Search for the cell housing the specified text and yield its (X, Y) center coordinate. 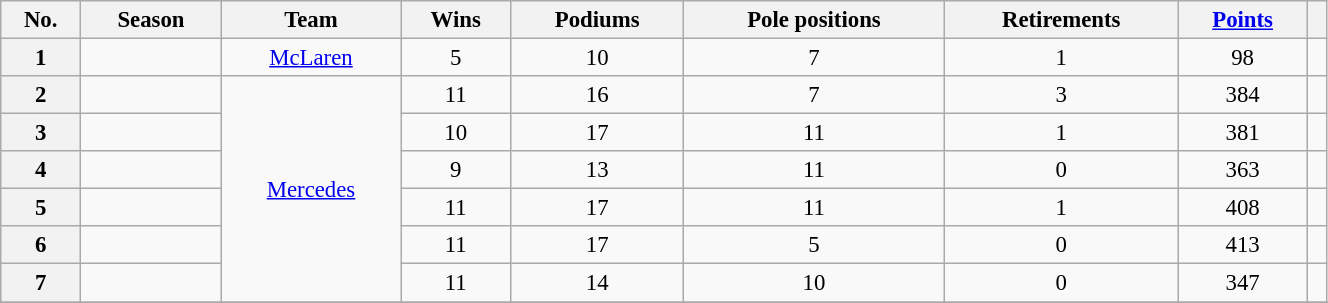
Mercedes (310, 189)
9 (456, 170)
363 (1242, 170)
2 (41, 95)
Season (152, 20)
408 (1242, 208)
381 (1242, 133)
Pole positions (814, 20)
McLaren (310, 58)
13 (598, 170)
Team (310, 20)
384 (1242, 95)
14 (598, 283)
No. (41, 20)
Podiums (598, 20)
Retirements (1061, 20)
6 (41, 245)
413 (1242, 245)
4 (41, 170)
98 (1242, 58)
347 (1242, 283)
Points (1242, 20)
Wins (456, 20)
16 (598, 95)
